Identify which cell holds the provided text, then report its (X, Y) central coordinate. 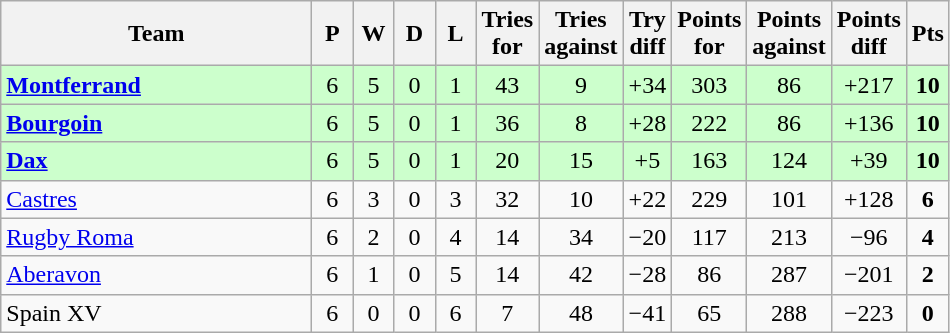
Castres (156, 199)
9 (581, 85)
163 (710, 161)
−223 (868, 313)
Bourgoin (156, 123)
Pts (928, 34)
34 (581, 237)
48 (581, 313)
+217 (868, 85)
+22 (648, 199)
20 (508, 161)
+128 (868, 199)
Team (156, 34)
65 (710, 313)
8 (581, 123)
Tries for (508, 34)
−201 (868, 275)
Dax (156, 161)
32 (508, 199)
303 (710, 85)
213 (789, 237)
288 (789, 313)
Try diff (648, 34)
15 (581, 161)
42 (581, 275)
101 (789, 199)
Aberavon (156, 275)
Points diff (868, 34)
+136 (868, 123)
117 (710, 237)
P (332, 34)
7 (508, 313)
+34 (648, 85)
Points against (789, 34)
+39 (868, 161)
222 (710, 123)
D (414, 34)
Tries against (581, 34)
36 (508, 123)
Montferrand (156, 85)
+28 (648, 123)
124 (789, 161)
−28 (648, 275)
W (374, 34)
+5 (648, 161)
43 (508, 85)
−96 (868, 237)
−20 (648, 237)
−41 (648, 313)
Points for (710, 34)
Rugby Roma (156, 237)
287 (789, 275)
Spain XV (156, 313)
229 (710, 199)
L (456, 34)
